Find where the given text appears and provide that cell's center as [X, Y] coordinate. 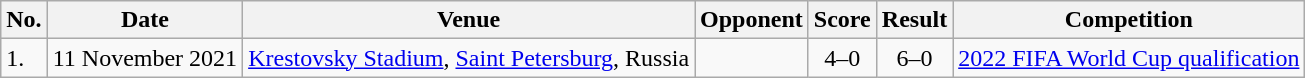
4–0 [842, 58]
1. [24, 58]
No. [24, 20]
Venue [469, 20]
11 November 2021 [144, 58]
2022 FIFA World Cup qualification [1129, 58]
Date [144, 20]
Krestovsky Stadium, Saint Petersburg, Russia [469, 58]
Opponent [752, 20]
Competition [1129, 20]
Result [914, 20]
6–0 [914, 58]
Score [842, 20]
